Determine the [x, y] coordinate at the center of the cell enclosing the given text.  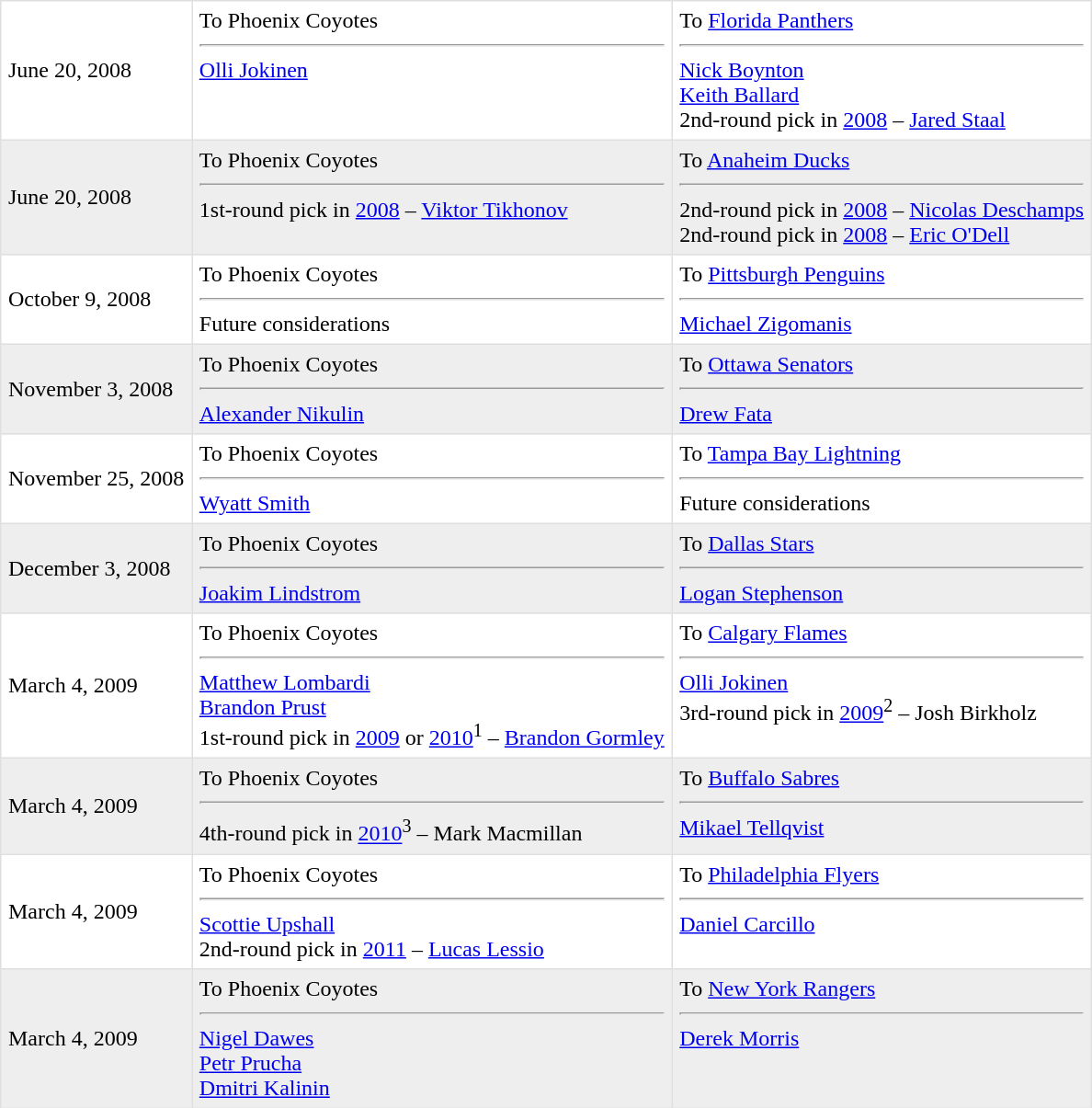
To Tampa Bay Lightning Future considerations [882, 479]
To Anaheim Ducks 2nd-round pick in 2008 – Nicolas Deschamps2nd-round pick in 2008 – Eric O'Dell [882, 197]
To Calgary Flames Olli Jokinen3rd-round pick in 20092 – Josh Birkholz [882, 686]
To Phoenix Coyotes Alexander Nikulin [432, 389]
To Phoenix Coyotes Scottie Upshall2nd-round pick in 2011 – Lucas Lessio [432, 911]
November 3, 2008 [97, 389]
December 3, 2008 [97, 568]
To Florida Panthers Nick BoyntonKeith Ballard2nd-round pick in 2008 – Jared Staal [882, 71]
To Philadelphia Flyers Daniel Carcillo [882, 911]
November 25, 2008 [97, 479]
To Dallas Stars Logan Stephenson [882, 568]
To Pittsburgh Penguins Michael Zigomanis [882, 300]
To Phoenix Coyotes Olli Jokinen [432, 71]
To Phoenix Coyotes Wyatt Smith [432, 479]
To Phoenix Coyotes Nigel DawesPetr PruchaDmitri Kalinin [432, 1038]
To New York Rangers Derek Morris [882, 1038]
October 9, 2008 [97, 300]
To Buffalo Sabres Mikael Tellqvist [882, 806]
To Phoenix Coyotes Matthew LombardiBrandon Prust1st-round pick in 2009 or 20101 – Brandon Gormley [432, 686]
To Phoenix Coyotes Future considerations [432, 300]
To Ottawa Senators Drew Fata [882, 389]
To Phoenix Coyotes Joakim Lindstrom [432, 568]
To Phoenix Coyotes 1st-round pick in 2008 – Viktor Tikhonov [432, 197]
To Phoenix Coyotes 4th-round pick in 20103 – Mark Macmillan [432, 806]
